Extract the (X, Y) coordinate from the center of the cell holding the provided text.  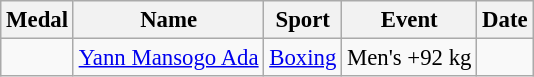
Event (410, 20)
Date (505, 20)
Yann Mansogo Ada (168, 58)
Boxing (303, 58)
Men's +92 kg (410, 58)
Medal (38, 20)
Sport (303, 20)
Name (168, 20)
